Find where the given text appears and provide that cell's center as (x, y) coordinate. 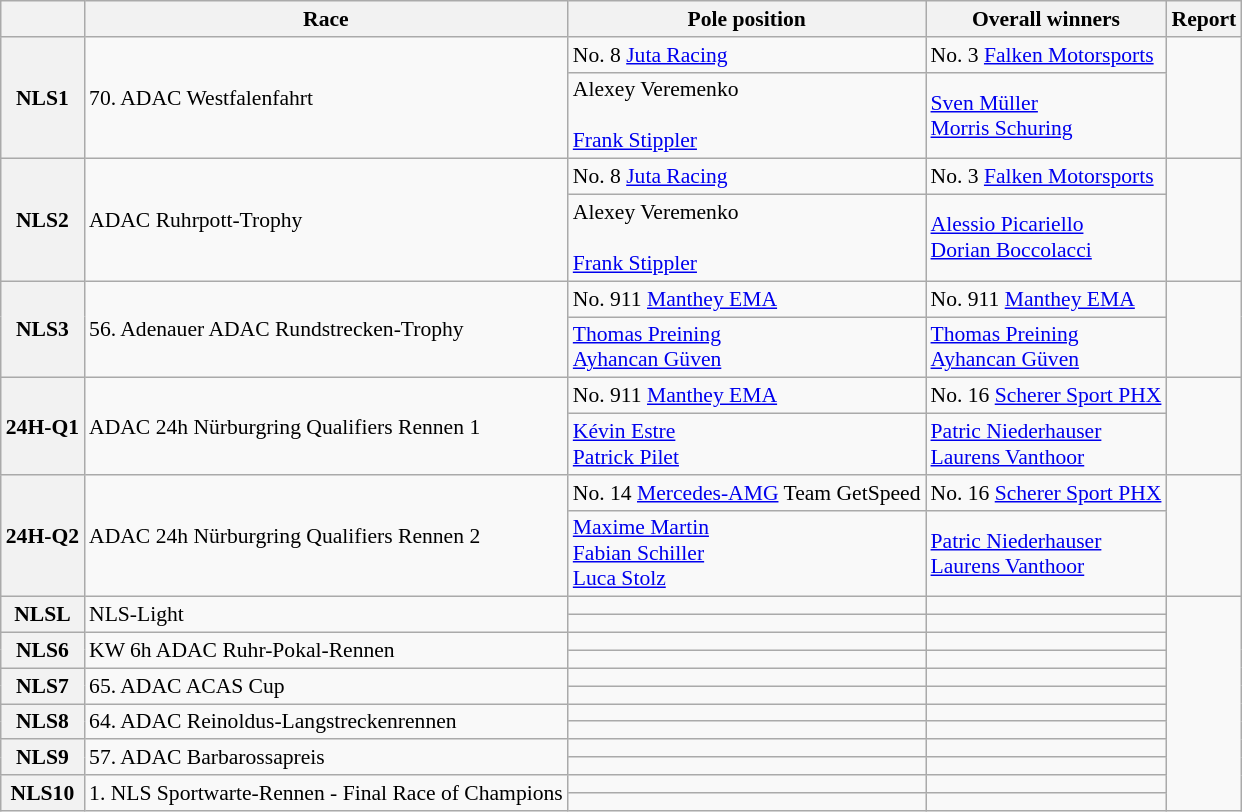
1. NLS Sportwarte-Rennen - Final Race of Champions (326, 793)
NLS2 (42, 220)
NLS10 (42, 793)
NLS3 (42, 330)
NLSL (42, 615)
Alessio Picariello Dorian Boccolacci (1046, 238)
65. ADAC ACAS Cup (326, 686)
NLS-Light (326, 615)
NLS9 (42, 758)
No. 14 Mercedes-AMG Team GetSpeed (747, 493)
KW 6h ADAC Ruhr-Pokal-Rennen (326, 651)
24H-Q2 (42, 536)
Sven Müller Morris Schuring (1046, 116)
Overall winners (1046, 19)
NLS7 (42, 686)
NLS8 (42, 722)
Race (326, 19)
Kévin Estre Patrick Pilet (747, 444)
Maxime Martin Fabian Schiller Luca Stolz (747, 554)
57. ADAC Barbarossapreis (326, 758)
ADAC Ruhrpott-Trophy (326, 220)
NLS6 (42, 651)
70. ADAC Westfalenfahrt (326, 98)
ADAC 24h Nürburgring Qualifiers Rennen 2 (326, 536)
Report (1204, 19)
Pole position (747, 19)
ADAC 24h Nürburgring Qualifiers Rennen 1 (326, 426)
NLS1 (42, 98)
24H-Q1 (42, 426)
64. ADAC Reinoldus-Langstreckenrennen (326, 722)
56. Adenauer ADAC Rundstrecken-Trophy (326, 330)
